Pinpoint the cell where the given text exists, returning its (x, y) midpoint coordinate. 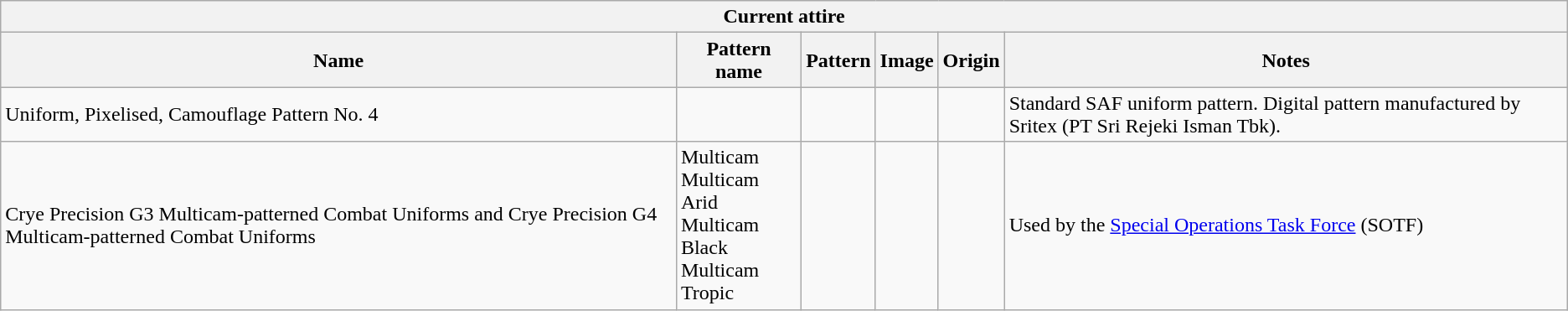
Current attire (784, 17)
Image (906, 60)
Name (338, 60)
Origin (972, 60)
MulticamMulticam AridMulticam BlackMulticam Tropic (739, 225)
Crye Precision G3 Multicam-patterned Combat Uniforms and Crye Precision G4 Multicam-patterned Combat Uniforms (338, 225)
Pattern (838, 60)
Uniform, Pixelised, Camouflage Pattern No. 4 (338, 114)
Standard SAF uniform pattern. Digital pattern manufactured by Sritex (PT Sri Rejeki Isman Tbk). (1286, 114)
Notes (1286, 60)
Pattern name (739, 60)
Used by the Special Operations Task Force (SOTF) (1286, 225)
